Identify which cell holds the provided text, then report its (X, Y) central coordinate. 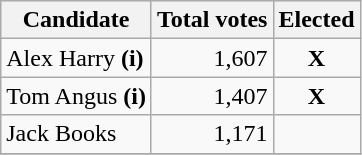
1,607 (212, 58)
1,407 (212, 96)
Jack Books (76, 134)
Elected (316, 20)
1,171 (212, 134)
Tom Angus (i) (76, 96)
Alex Harry (i) (76, 58)
Candidate (76, 20)
Total votes (212, 20)
